Extract the [X, Y] coordinate from the center of the cell holding the provided text.  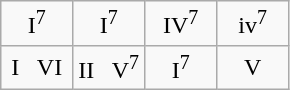
V [253, 68]
II V7 [109, 68]
iv7 [253, 24]
IV7 [181, 24]
I VI [37, 68]
